Pinpoint the cell where the given text exists, returning its (x, y) midpoint coordinate. 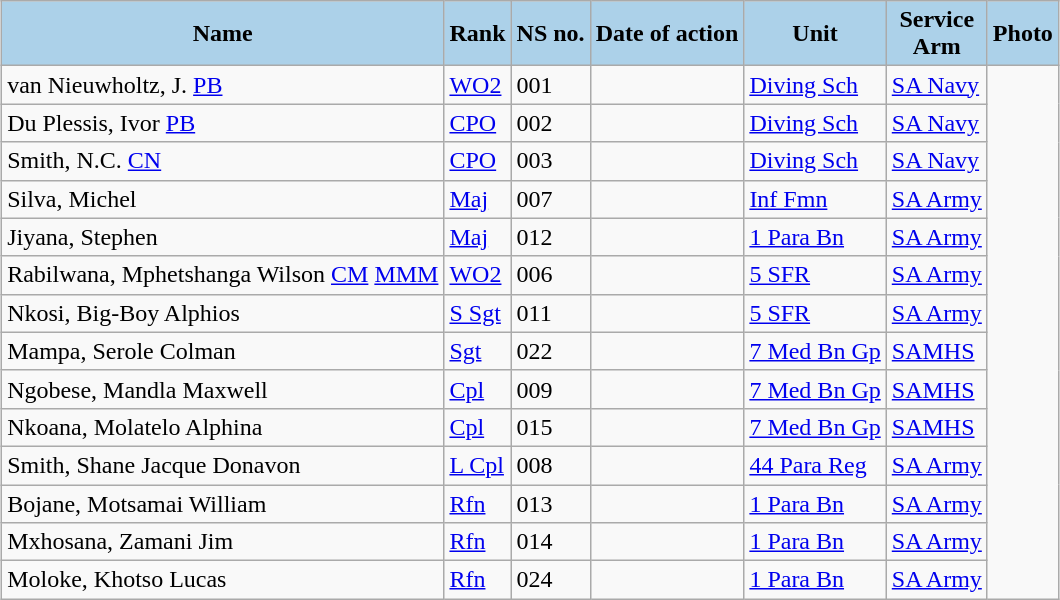
Du Plessis, Ivor PB (223, 123)
Name (223, 34)
Inf Fmn (815, 199)
Unit (815, 34)
Mxhosana, Zamani Jim (223, 542)
024 (550, 580)
015 (550, 427)
012 (550, 237)
Smith, N.C. CN (223, 161)
L Cpl (478, 465)
Rabilwana, Mphetshanga Wilson CM MMM (223, 275)
007 (550, 199)
Bojane, Motsamai William (223, 503)
S Sgt (478, 313)
Nkosi, Big-Boy Alphios (223, 313)
van Nieuwholtz, J. PB (223, 85)
Moloke, Khotso Lucas (223, 580)
Silva, Michel (223, 199)
Rank (478, 34)
009 (550, 389)
Mampa, Serole Colman (223, 351)
014 (550, 542)
003 (550, 161)
44 Para Reg (815, 465)
011 (550, 313)
Nkoana, Molatelo Alphina (223, 427)
022 (550, 351)
Ngobese, Mandla Maxwell (223, 389)
008 (550, 465)
Date of action (667, 34)
Photo (1022, 34)
013 (550, 503)
Jiyana, Stephen (223, 237)
ServiceArm (936, 34)
006 (550, 275)
NS no. (550, 34)
001 (550, 85)
Smith, Shane Jacque Donavon (223, 465)
002 (550, 123)
Sgt (478, 351)
